Output the [X, Y] coordinate of the center of the cell containing the given text.  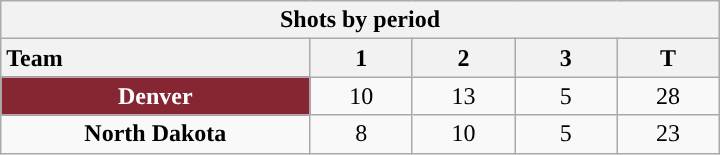
3 [566, 58]
Team [156, 58]
13 [463, 96]
North Dakota [156, 134]
T [668, 58]
2 [463, 58]
28 [668, 96]
8 [361, 134]
Shots by period [360, 20]
1 [361, 58]
Denver [156, 96]
23 [668, 134]
